Find where the given text appears and provide that cell's center as (X, Y) coordinate. 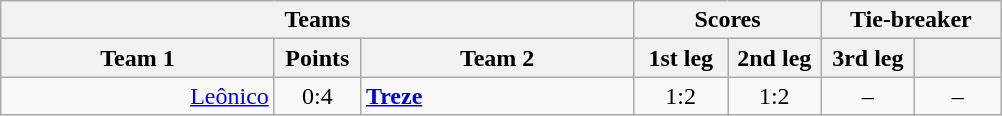
Tie-breaker (911, 20)
1st leg (681, 58)
Leônico (138, 96)
2nd leg (775, 58)
Team 2 (497, 58)
Team 1 (138, 58)
Treze (497, 96)
Teams (318, 20)
0:4 (317, 96)
Points (317, 58)
3rd leg (868, 58)
Scores (728, 20)
